Return [X, Y] of the center of cell containing provided text 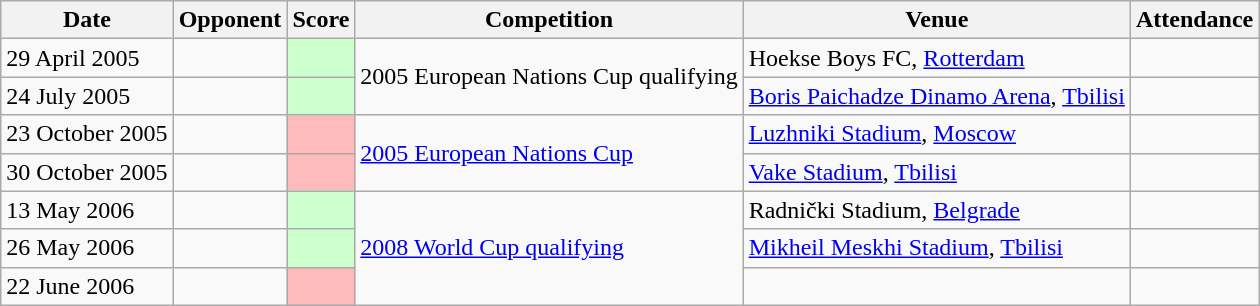
30 October 2005 [87, 172]
22 June 2006 [87, 286]
Luzhniki Stadium, Moscow [936, 134]
Venue [936, 20]
24 July 2005 [87, 96]
Opponent [230, 20]
Date [87, 20]
2008 World Cup qualifying [549, 248]
Competition [549, 20]
29 April 2005 [87, 58]
Score [321, 20]
Mikheil Meskhi Stadium, Tbilisi [936, 248]
23 October 2005 [87, 134]
Attendance [1194, 20]
2005 European Nations Cup [549, 153]
Hoekse Boys FC, Rotterdam [936, 58]
Boris Paichadze Dinamo Arena, Tbilisi [936, 96]
2005 European Nations Cup qualifying [549, 77]
26 May 2006 [87, 248]
Vake Stadium, Tbilisi [936, 172]
13 May 2006 [87, 210]
Radnički Stadium, Belgrade [936, 210]
